Extract the [X, Y] coordinate from the center of the cell holding the provided text.  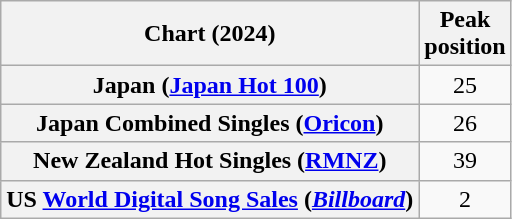
US World Digital Song Sales (Billboard) [210, 199]
Japan Combined Singles (Oricon) [210, 123]
Chart (2024) [210, 34]
2 [465, 199]
26 [465, 123]
39 [465, 161]
25 [465, 85]
New Zealand Hot Singles (RMNZ) [210, 161]
Japan (Japan Hot 100) [210, 85]
Peakposition [465, 34]
